Output the (x, y) coordinate of the center of the cell containing the given text.  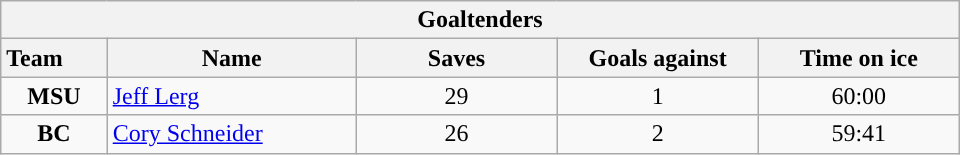
1 (658, 96)
29 (456, 96)
Saves (456, 58)
Time on ice (858, 58)
Name (232, 58)
60:00 (858, 96)
Jeff Lerg (232, 96)
Goals against (658, 58)
MSU (54, 96)
Goaltenders (480, 20)
BC (54, 134)
2 (658, 134)
26 (456, 134)
Team (54, 58)
Cory Schneider (232, 134)
59:41 (858, 134)
